Locate the cell with the specified text and output its (x, y) center coordinate. 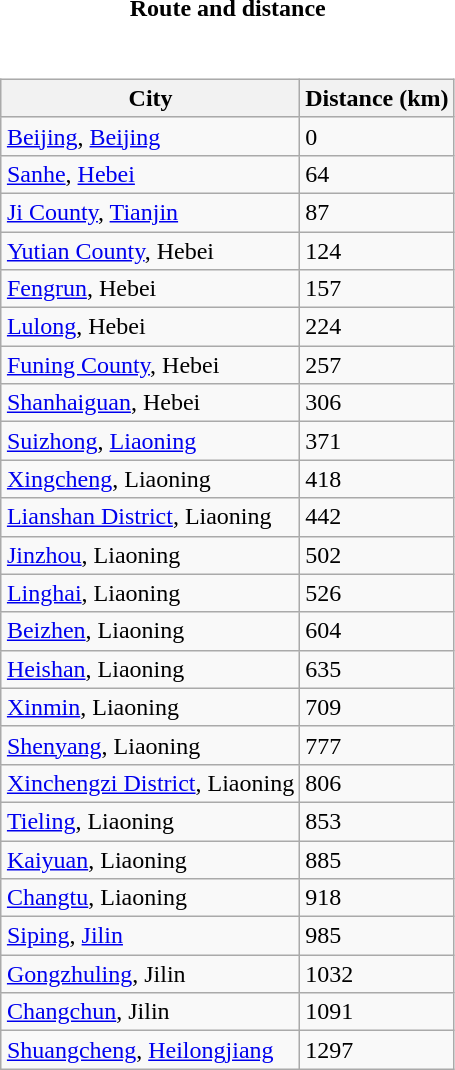
502 (377, 555)
918 (377, 898)
1032 (377, 974)
Shanhaiguan, Hebei (150, 403)
Xingcheng, Liaoning (150, 479)
Fengrun, Hebei (150, 289)
0 (377, 136)
306 (377, 403)
Gongzhuling, Jilin (150, 974)
Xinmin, Liaoning (150, 707)
1091 (377, 1012)
87 (377, 212)
853 (377, 821)
604 (377, 631)
418 (377, 479)
Sanhe, Hebei (150, 174)
371 (377, 441)
Beijing, Beijing (150, 136)
Suizhong, Liaoning (150, 441)
709 (377, 707)
985 (377, 936)
Yutian County, Hebei (150, 251)
124 (377, 251)
635 (377, 669)
442 (377, 517)
Shuangcheng, Heilongjiang (150, 1050)
Siping, Jilin (150, 936)
Jinzhou, Liaoning (150, 555)
224 (377, 327)
Lulong, Hebei (150, 327)
City (150, 98)
157 (377, 289)
Distance (km) (377, 98)
64 (377, 174)
Lianshan District, Liaoning (150, 517)
Changtu, Liaoning (150, 898)
1297 (377, 1050)
806 (377, 783)
Ji County, Tianjin (150, 212)
Beizhen, Liaoning (150, 631)
257 (377, 365)
885 (377, 859)
Funing County, Hebei (150, 365)
Kaiyuan, Liaoning (150, 859)
777 (377, 745)
Heishan, Liaoning (150, 669)
Shenyang, Liaoning (150, 745)
Tieling, Liaoning (150, 821)
526 (377, 593)
Xinchengzi District, Liaoning (150, 783)
Changchun, Jilin (150, 1012)
Linghai, Liaoning (150, 593)
